Find where the given text appears and provide that cell's center as [X, Y] coordinate. 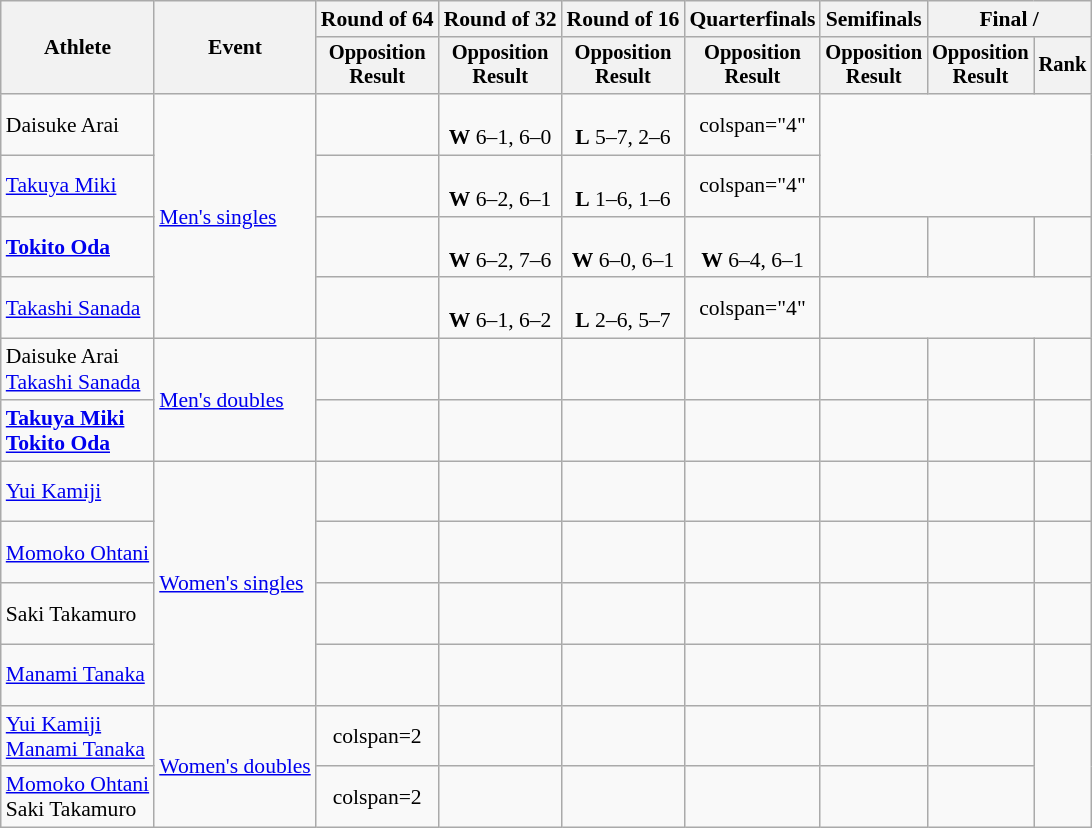
Takuya Miki [78, 186]
Takuya MikiTokito Oda [78, 430]
Men's singles [235, 216]
Women's singles [235, 583]
Round of 16 [624, 19]
Yui KamijiManami Tanaka [78, 736]
Men's doubles [235, 400]
Momoko Ohtani [78, 552]
Manami Tanaka [78, 676]
Quarterfinals [752, 19]
Women's doubles [235, 767]
Rank [1063, 66]
Event [235, 48]
W 6–0, 6–1 [624, 248]
Round of 32 [500, 19]
L 1–6, 1–6 [624, 186]
L 5–7, 2–6 [624, 124]
Tokito Oda [78, 248]
Daisuke Arai [78, 124]
W 6–2, 7–6 [500, 248]
W 6–1, 6–2 [500, 308]
Saki Takamuro [78, 614]
W 6–4, 6–1 [752, 248]
W 6–2, 6–1 [500, 186]
Round of 64 [378, 19]
Daisuke AraiTakashi Sanada [78, 370]
W 6–1, 6–0 [500, 124]
Momoko OhtaniSaki Takamuro [78, 798]
Takashi Sanada [78, 308]
Yui Kamiji [78, 492]
L 2–6, 5–7 [624, 308]
Athlete [78, 48]
Final / [1009, 19]
Semifinals [874, 19]
